Provide the (x, y) coordinate of the cell's center where the given text is located.  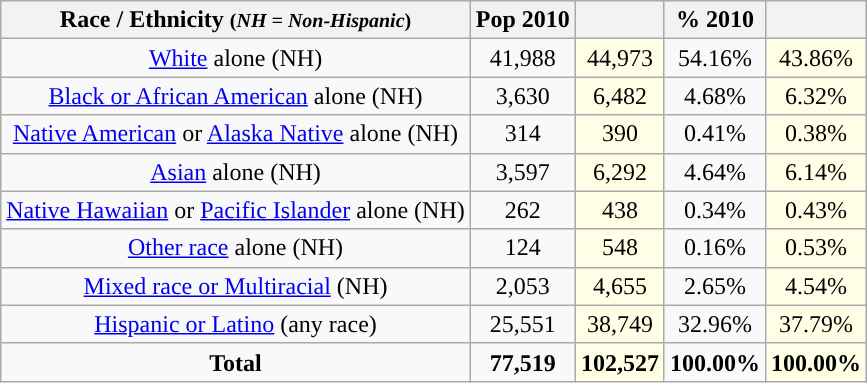
0.34% (714, 210)
Pop 2010 (522, 20)
44,973 (620, 58)
314 (522, 134)
43.86% (816, 58)
3,630 (522, 96)
2,053 (522, 286)
2.65% (714, 286)
37.79% (816, 324)
6,292 (620, 172)
0.41% (714, 134)
% 2010 (714, 20)
Asian alone (NH) (236, 172)
38,749 (620, 324)
390 (620, 134)
Native American or Alaska Native alone (NH) (236, 134)
White alone (NH) (236, 58)
438 (620, 210)
0.53% (816, 248)
3,597 (522, 172)
Hispanic or Latino (any race) (236, 324)
Total (236, 362)
Race / Ethnicity (NH = Non-Hispanic) (236, 20)
Native Hawaiian or Pacific Islander alone (NH) (236, 210)
77,519 (522, 362)
6.14% (816, 172)
0.16% (714, 248)
32.96% (714, 324)
4,655 (620, 286)
54.16% (714, 58)
4.54% (816, 286)
4.64% (714, 172)
Other race alone (NH) (236, 248)
102,527 (620, 362)
6.32% (816, 96)
0.43% (816, 210)
4.68% (714, 96)
25,551 (522, 324)
124 (522, 248)
6,482 (620, 96)
41,988 (522, 58)
Mixed race or Multiracial (NH) (236, 286)
548 (620, 248)
0.38% (816, 134)
262 (522, 210)
Black or African American alone (NH) (236, 96)
